For the text-containing cell, return its midpoint in [x, y] coordinate format. 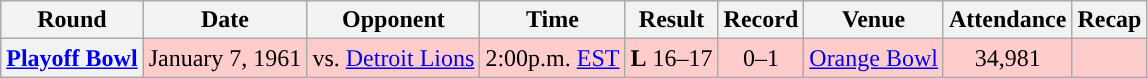
vs. Detroit Lions [394, 58]
34,981 [1007, 58]
2:00p.m. EST [552, 58]
Playoff Bowl [72, 58]
Opponent [394, 20]
0–1 [761, 58]
Record [761, 20]
January 7, 1961 [225, 58]
Round [72, 20]
Attendance [1007, 20]
Orange Bowl [874, 58]
Recap [1110, 20]
Result [672, 20]
Date [225, 20]
Time [552, 20]
L 16–17 [672, 58]
Venue [874, 20]
